Detect which cell encompasses the target text, then output its (X, Y) center coordinate. 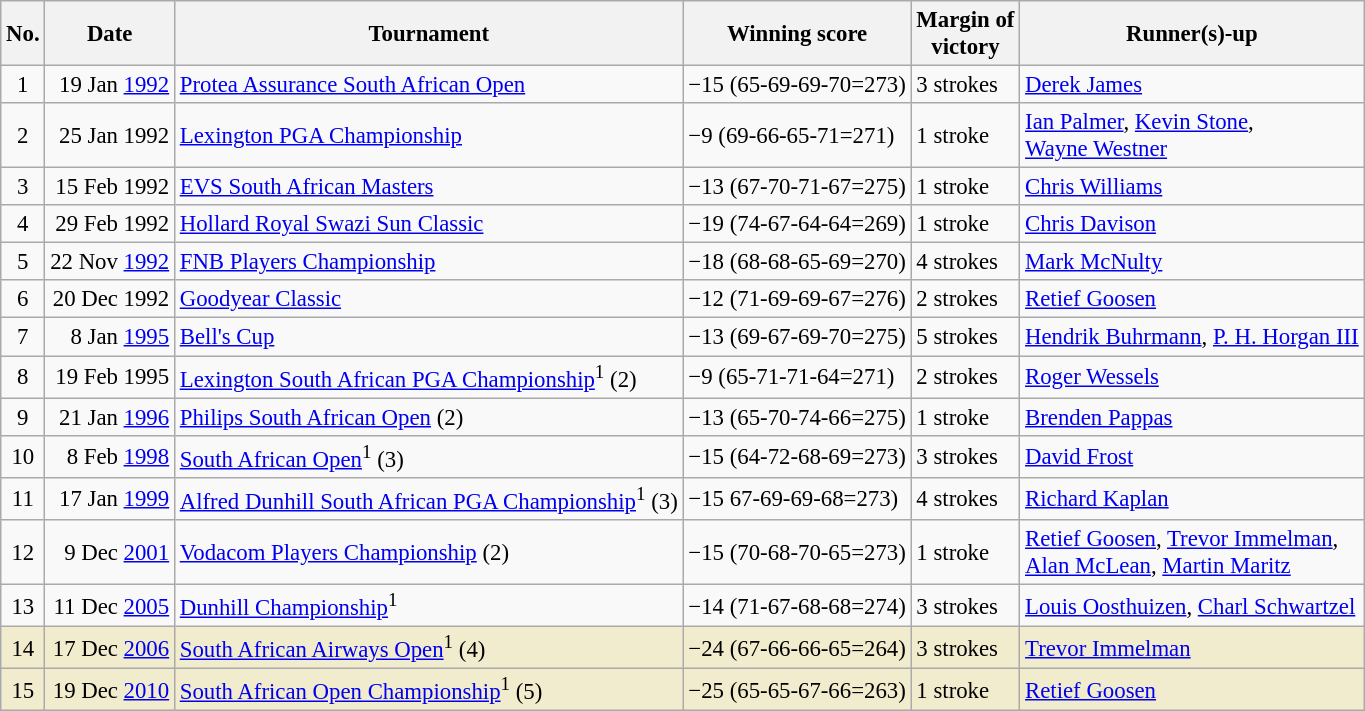
No. (23, 34)
10 (23, 456)
South African Airways Open1 (4) (428, 648)
12 (23, 552)
5 (23, 262)
Chris Williams (1192, 187)
3 (23, 187)
11 (23, 499)
Chris Davison (1192, 224)
15 Feb 1992 (110, 187)
Date (110, 34)
Runner(s)-up (1192, 34)
Mark McNulty (1192, 262)
−15 (64-72-68-69=273) (797, 456)
9 (23, 417)
Hollard Royal Swazi Sun Classic (428, 224)
Philips South African Open (2) (428, 417)
South African Open Championship1 (5) (428, 690)
−13 (65-70-74-66=275) (797, 417)
−15 67-69-69-68=273) (797, 499)
14 (23, 648)
−25 (65-65-67-66=263) (797, 690)
19 Jan 1992 (110, 85)
19 Feb 1995 (110, 377)
Protea Assurance South African Open (428, 85)
Bell's Cup (428, 337)
8 Feb 1998 (110, 456)
22 Nov 1992 (110, 262)
−14 (71-67-68-68=274) (797, 605)
2 (23, 136)
FNB Players Championship (428, 262)
17 Dec 2006 (110, 648)
Louis Oosthuizen, Charl Schwartzel (1192, 605)
8 Jan 1995 (110, 337)
1 (23, 85)
South African Open1 (3) (428, 456)
15 (23, 690)
Lexington South African PGA Championship1 (2) (428, 377)
5 strokes (966, 337)
Brenden Pappas (1192, 417)
29 Feb 1992 (110, 224)
Hendrik Buhrmann, P. H. Horgan III (1192, 337)
−13 (67-70-71-67=275) (797, 187)
Retief Goosen, Trevor Immelman, Alan McLean, Martin Maritz (1192, 552)
20 Dec 1992 (110, 299)
−19 (74-67-64-64=269) (797, 224)
7 (23, 337)
Goodyear Classic (428, 299)
25 Jan 1992 (110, 136)
8 (23, 377)
Roger Wessels (1192, 377)
Derek James (1192, 85)
19 Dec 2010 (110, 690)
David Frost (1192, 456)
−12 (71-69-69-67=276) (797, 299)
−9 (65-71-71-64=271) (797, 377)
Lexington PGA Championship (428, 136)
Alfred Dunhill South African PGA Championship1 (3) (428, 499)
11 Dec 2005 (110, 605)
−13 (69-67-69-70=275) (797, 337)
Margin ofvictory (966, 34)
Richard Kaplan (1192, 499)
6 (23, 299)
13 (23, 605)
Dunhill Championship1 (428, 605)
EVS South African Masters (428, 187)
−18 (68-68-65-69=270) (797, 262)
−15 (65-69-69-70=273) (797, 85)
Trevor Immelman (1192, 648)
Vodacom Players Championship (2) (428, 552)
−9 (69-66-65-71=271) (797, 136)
9 Dec 2001 (110, 552)
−24 (67-66-66-65=264) (797, 648)
17 Jan 1999 (110, 499)
4 (23, 224)
Tournament (428, 34)
21 Jan 1996 (110, 417)
−15 (70-68-70-65=273) (797, 552)
Winning score (797, 34)
Ian Palmer, Kevin Stone, Wayne Westner (1192, 136)
